Return [X, Y] of the center of cell containing provided text 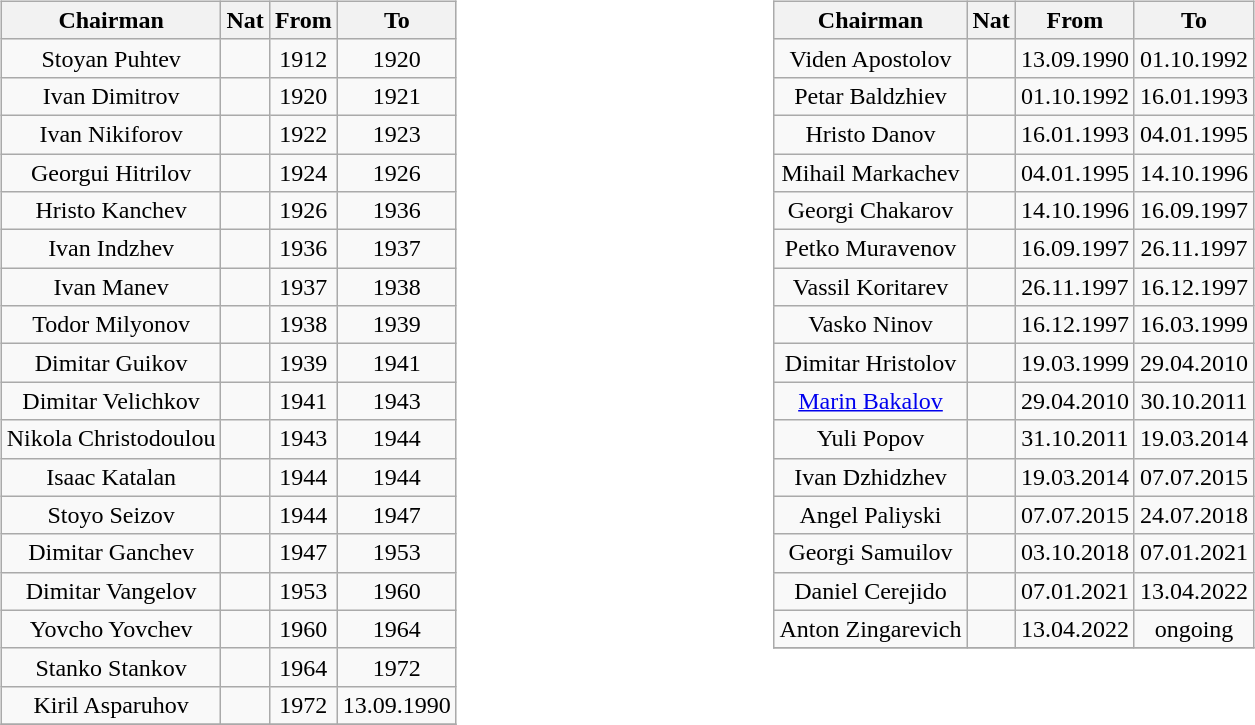
Yovcho Yovchev [111, 629]
Hristo Danov [870, 134]
Georgi Chakarov [870, 211]
1923 [396, 134]
Viden Apostolov [870, 58]
Dimitar Hristolov [870, 363]
31.10.2011 [1074, 439]
Ivan Indzhev [111, 249]
Isaac Katalan [111, 477]
Petko Muravenov [870, 249]
Dimitar Ganchev [111, 553]
ongoing [1194, 629]
Stoyan Puhtev [111, 58]
1924 [303, 173]
Ivan Dzhidzhev [870, 477]
Daniel Cerejido [870, 591]
Hristo Kanchev [111, 211]
Ivan Dimitrov [111, 96]
Dimitar Velichkov [111, 401]
Vasko Ninov [870, 325]
03.10.2018 [1074, 553]
1922 [303, 134]
Angel Paliyski [870, 515]
1912 [303, 58]
1921 [396, 96]
Georgui Hitrilov [111, 173]
Anton Zingarevich [870, 629]
Ivan Manev [111, 287]
Dimitar Vangelov [111, 591]
Nikola Christodoulou [111, 439]
Petar Baldzhiev [870, 96]
Stanko Stankov [111, 667]
19.03.1999 [1074, 363]
Dimitar Guikov [111, 363]
Kiril Asparuhov [111, 705]
16.03.1999 [1194, 325]
Ivan Nikiforov [111, 134]
Yuli Popov [870, 439]
24.07.2018 [1194, 515]
Vassil Koritarev [870, 287]
Mihail Markachev [870, 173]
Marin Bakalov [870, 401]
Georgi Samuilov [870, 553]
30.10.2011 [1194, 401]
Stoyo Seizov [111, 515]
Todor Milyonov [111, 325]
